Search for the cell housing the specified text and yield its (X, Y) center coordinate. 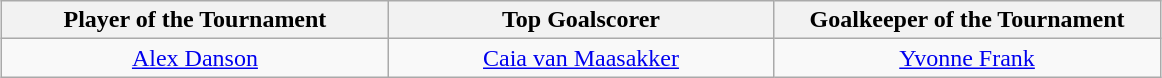
Top Goalscorer (581, 20)
Goalkeeper of the Tournament (967, 20)
Caia van Maasakker (581, 58)
Alex Danson (195, 58)
Yvonne Frank (967, 58)
Player of the Tournament (195, 20)
